Return [x, y] of the center of cell containing provided text 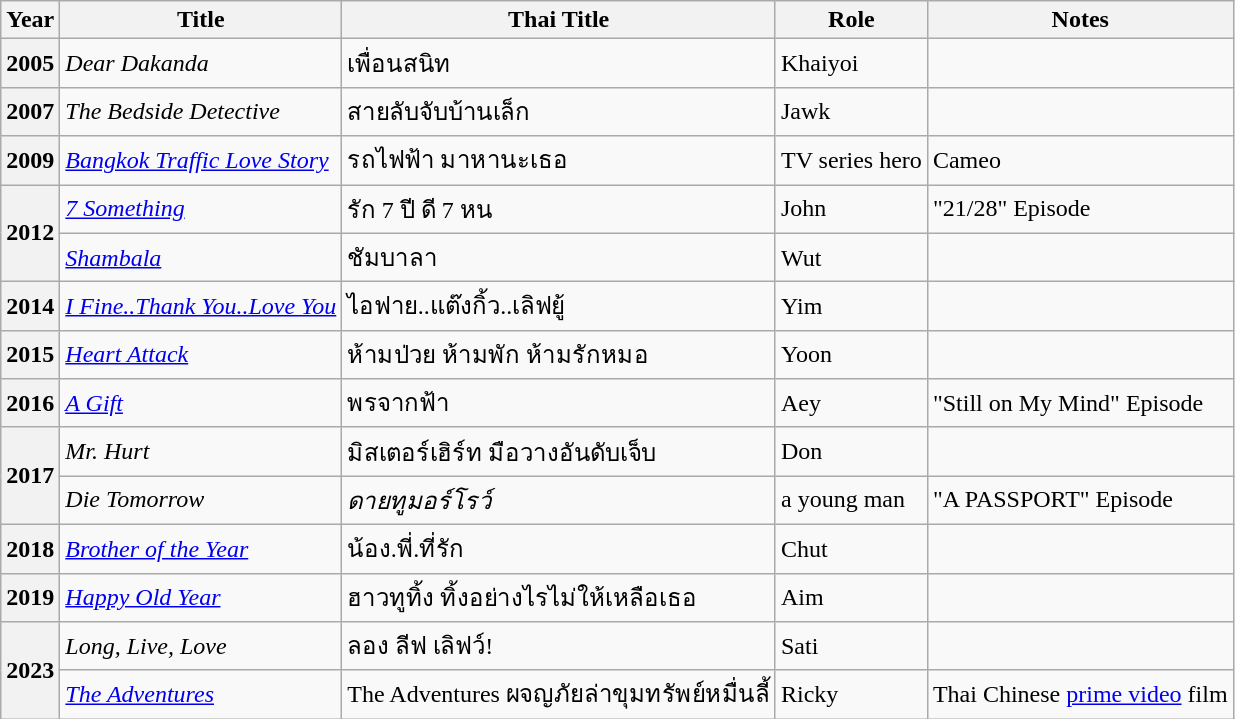
ลอง ลีฟ เลิฟว์! [559, 646]
Long, Live, Love [201, 646]
2023 [30, 670]
Title [201, 20]
เพื่อนสนิท [559, 64]
2016 [30, 404]
Chut [851, 548]
Notes [1080, 20]
Heart Attack [201, 354]
Thai Title [559, 20]
Aey [851, 404]
The Adventures [201, 694]
Khaiyoi [851, 64]
Brother of the Year [201, 548]
"A PASSPORT" Episode [1080, 500]
2012 [30, 232]
Role [851, 20]
2018 [30, 548]
TV series hero [851, 160]
2019 [30, 598]
Dear Dakanda [201, 64]
Thai Chinese prime video film [1080, 694]
Happy Old Year [201, 598]
ฮาวทูทิ้ง ทิ้งอย่างไรไม่ให้เหลือเธอ [559, 598]
ห้ามป่วย ห้ามพัก ห้ามรักหมอ [559, 354]
a young man [851, 500]
Don [851, 452]
Jawk [851, 112]
Die Tomorrow [201, 500]
มิสเตอร์เฮิร์ท มือวางอันดับเจ็บ [559, 452]
I Fine..Thank You..Love You [201, 306]
2009 [30, 160]
Bangkok Traffic Love Story [201, 160]
Mr. Hurt [201, 452]
Shambala [201, 258]
พรจากฟ้า [559, 404]
Yim [851, 306]
Year [30, 20]
"Still on My Mind" Episode [1080, 404]
A Gift [201, 404]
สายลับจับบ้านเล็ก [559, 112]
Wut [851, 258]
7 Something [201, 208]
Sati [851, 646]
Yoon [851, 354]
ดายทูมอร์โรว์ [559, 500]
The Adventures ผจญภัยล่าขุมทรัพย์หมื่นลี้ [559, 694]
Aim [851, 598]
ชัมบาลา [559, 258]
2017 [30, 476]
Cameo [1080, 160]
รถไฟฟ้า มาหานะเธอ [559, 160]
2005 [30, 64]
2014 [30, 306]
Ricky [851, 694]
"21/28" Episode [1080, 208]
รัก 7 ปี ดี 7 หน [559, 208]
John [851, 208]
2015 [30, 354]
น้อง.พี่.ที่รัก [559, 548]
The Bedside Detective [201, 112]
ไอฟาย..แต๊งกิ้ว..เลิฟยู้ [559, 306]
2007 [30, 112]
